Search for the cell housing the specified text and yield its (x, y) center coordinate. 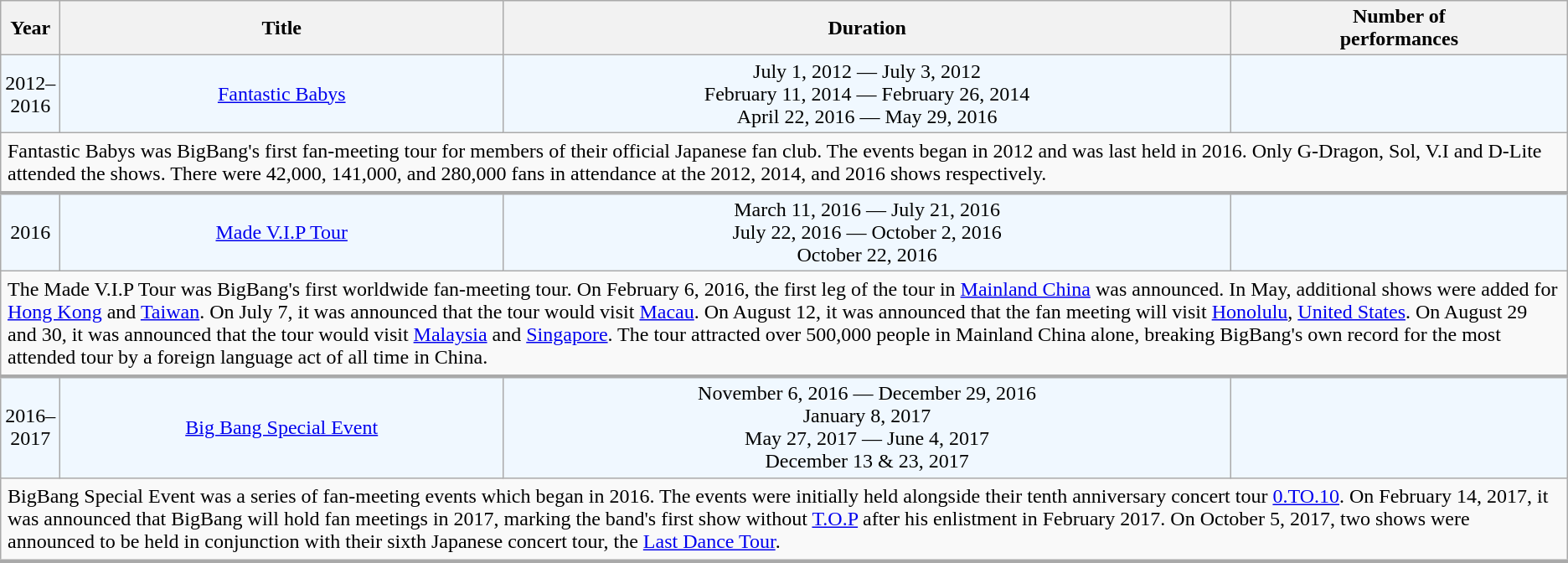
Number ofperformances (1400, 28)
Year (30, 28)
November 6, 2016 — December 29, 2016 January 8, 2017 May 27, 2017 — June 4, 2017 December 13 & 23, 2017 (868, 427)
July 1, 2012 — July 3, 2012 February 11, 2014 — February 26, 2014 April 22, 2016 — May 29, 2016 (868, 94)
March 11, 2016 — July 21, 2016 July 22, 2016 — October 2, 2016 October 22, 2016 (868, 232)
2016 (30, 232)
Duration (868, 28)
Fantastic Babys (281, 94)
2012–2016 (30, 94)
Title (281, 28)
Big Bang Special Event (281, 427)
Made V.I.P Tour (281, 232)
2016–2017 (30, 427)
